Detect which cell encompasses the target text, then output its [x, y] center coordinate. 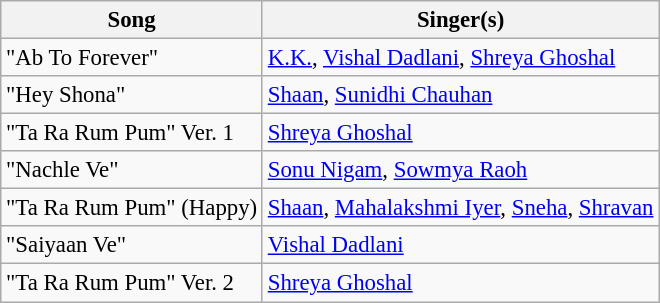
Shaan, Mahalakshmi Iyer, Sneha, Shravan [460, 208]
Singer(s) [460, 20]
"Saiyaan Ve" [132, 245]
"Ta Ra Rum Pum" Ver. 1 [132, 133]
"Ta Ra Rum Pum" (Happy) [132, 208]
"Hey Shona" [132, 95]
"Ab To Forever" [132, 58]
Sonu Nigam, Sowmya Raoh [460, 170]
K.K., Vishal Dadlani, Shreya Ghoshal [460, 58]
Vishal Dadlani [460, 245]
Song [132, 20]
Shaan, Sunidhi Chauhan [460, 95]
"Nachle Ve" [132, 170]
"Ta Ra Rum Pum" Ver. 2 [132, 283]
